Scan for the cell matching the given text and deliver its [X, Y] coordinate at center. 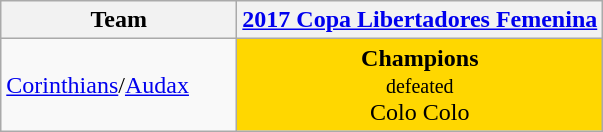
2017 Copa Libertadores Femenina [420, 20]
Corinthians/Audax [119, 85]
Championsdefeated Colo Colo [420, 85]
Team [119, 20]
